Return (X, Y) of the center of cell containing provided text 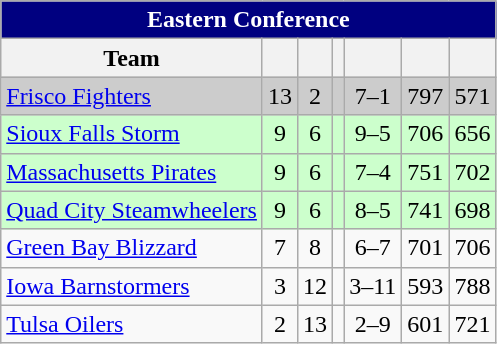
7 (280, 248)
702 (472, 172)
8–5 (373, 210)
12 (314, 286)
6–7 (373, 248)
Eastern Conference (248, 20)
788 (472, 286)
721 (472, 324)
698 (472, 210)
7–1 (373, 96)
601 (426, 324)
8 (314, 248)
797 (426, 96)
751 (426, 172)
571 (472, 96)
741 (426, 210)
Frisco Fighters (132, 96)
593 (426, 286)
3–11 (373, 286)
Tulsa Oilers (132, 324)
9–5 (373, 134)
Iowa Barnstormers (132, 286)
7–4 (373, 172)
Team (132, 58)
Green Bay Blizzard (132, 248)
3 (280, 286)
2–9 (373, 324)
Sioux Falls Storm (132, 134)
656 (472, 134)
Quad City Steamwheelers (132, 210)
Massachusetts Pirates (132, 172)
701 (426, 248)
